Return (X, Y) of the center of cell containing provided text 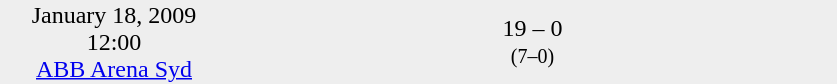
January 18, 200912:00ABB Arena Syd (114, 42)
19 – 0 (7–0) (532, 42)
